Return the [X, Y] coordinate for the center point of the cell that contains the specified text.  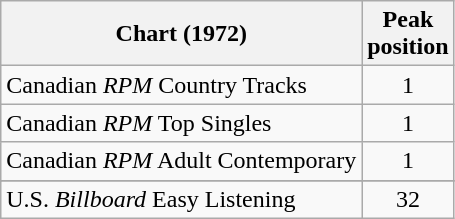
32 [408, 199]
Canadian RPM Adult Contemporary [182, 161]
Peakposition [408, 34]
Canadian RPM Country Tracks [182, 85]
Chart (1972) [182, 34]
Canadian RPM Top Singles [182, 123]
U.S. Billboard Easy Listening [182, 199]
